Determine the [X, Y] coordinate at the center of the cell enclosing the given text.  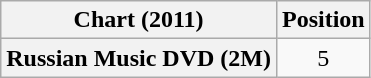
Position [323, 20]
5 [323, 58]
Russian Music DVD (2M) [139, 58]
Chart (2011) [139, 20]
